Find where the given text appears and provide that cell's center as [X, Y] coordinate. 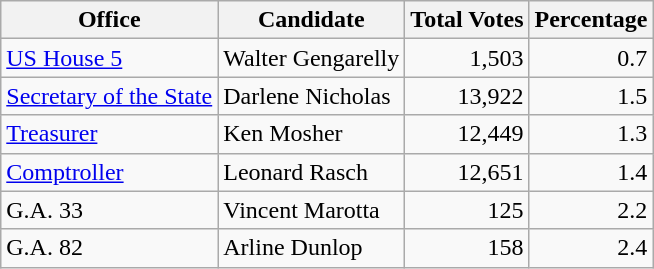
Vincent Marotta [312, 210]
Candidate [312, 20]
2.2 [591, 210]
Walter Gengarelly [312, 58]
12,651 [467, 172]
13,922 [467, 96]
Ken Mosher [312, 134]
Leonard Rasch [312, 172]
Secretary of the State [110, 96]
1.3 [591, 134]
Office [110, 20]
158 [467, 248]
Total Votes [467, 20]
Percentage [591, 20]
G.A. 33 [110, 210]
2.4 [591, 248]
Treasurer [110, 134]
Arline Dunlop [312, 248]
1.5 [591, 96]
Comptroller [110, 172]
Darlene Nicholas [312, 96]
US House 5 [110, 58]
0.7 [591, 58]
G.A. 82 [110, 248]
12,449 [467, 134]
1.4 [591, 172]
1,503 [467, 58]
125 [467, 210]
